Find where the given text appears and provide that cell's center as (X, Y) coordinate. 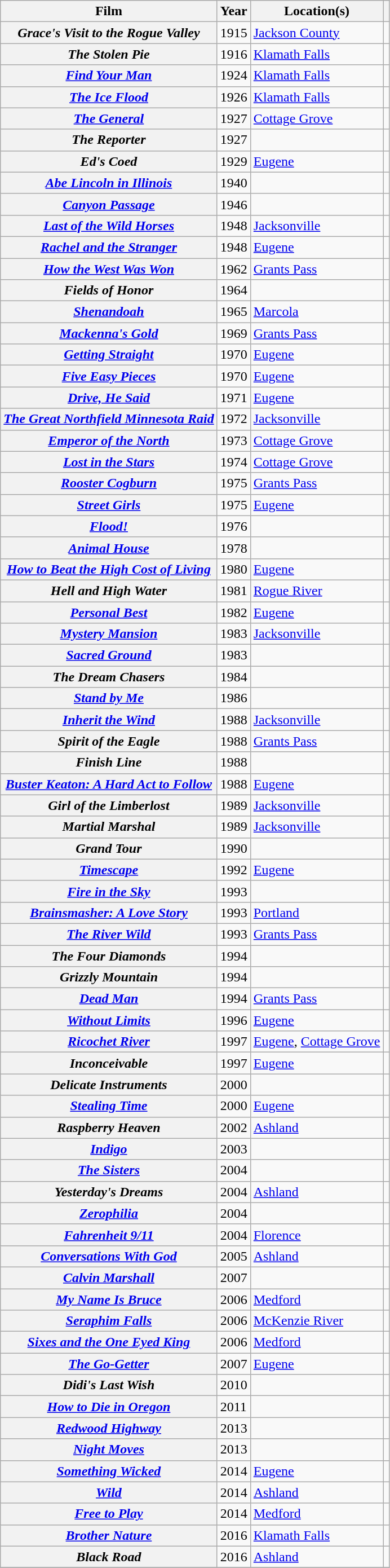
Girl of the Limberlost (109, 805)
Didi's Last Wish (109, 1385)
1946 (233, 204)
Grizzly Mountain (109, 977)
1915 (233, 33)
Rooster Cogburn (109, 483)
Stand by Me (109, 698)
Street Girls (109, 505)
Yesterday's Dreams (109, 1192)
Wild (109, 1492)
Last of the Wild Horses (109, 226)
How the West Was Won (109, 269)
Hell and High Water (109, 591)
Find Your Man (109, 76)
2010 (233, 1385)
Flood! (109, 526)
The Four Diamonds (109, 956)
Lost in the Stars (109, 462)
Sixes and the One Eyed King (109, 1342)
1976 (233, 526)
1940 (233, 183)
1992 (233, 870)
The Dream Chasers (109, 677)
Abe Lincoln in Illinois (109, 183)
The River Wild (109, 934)
Five Easy Pieces (109, 376)
Jackson County (317, 33)
Black Road (109, 1557)
Inherit the Wind (109, 720)
Portland (317, 913)
The General (109, 118)
1984 (233, 677)
Raspberry Heaven (109, 1127)
Ricochet River (109, 1042)
Animal House (109, 548)
Canyon Passage (109, 204)
1978 (233, 548)
Redwood Highway (109, 1428)
1969 (233, 333)
Brother Nature (109, 1535)
1926 (233, 97)
1973 (233, 441)
Brainsmasher: A Love Story (109, 913)
1964 (233, 290)
Free to Play (109, 1514)
Location(s) (317, 11)
The Ice Flood (109, 97)
Ed's Coed (109, 161)
1972 (233, 419)
1971 (233, 398)
How to Beat the High Cost of Living (109, 569)
Spirit of the Eagle (109, 741)
Fields of Honor (109, 290)
Inconceivable (109, 1063)
Timescape (109, 870)
1916 (233, 54)
1974 (233, 462)
Sacred Ground (109, 655)
Rachel and the Stranger (109, 247)
The Go-Getter (109, 1364)
Marcola (317, 312)
1980 (233, 569)
Shenandoah (109, 312)
1982 (233, 612)
1986 (233, 698)
Grace's Visit to the Rogue Valley (109, 33)
The Reporter (109, 140)
1990 (233, 848)
Rogue River (317, 591)
Fahrenheit 9/11 (109, 1235)
1996 (233, 1020)
2002 (233, 1127)
1924 (233, 76)
Night Moves (109, 1450)
The Stolen Pie (109, 54)
Something Wicked (109, 1471)
Without Limits (109, 1020)
1965 (233, 312)
Stealing Time (109, 1106)
Mackenna's Gold (109, 333)
Seraphim Falls (109, 1321)
Year (233, 11)
1981 (233, 591)
Martial Marshal (109, 827)
Calvin Marshall (109, 1278)
Eugene, Cottage Grove (317, 1042)
Emperor of the North (109, 441)
Indigo (109, 1149)
How to Die in Oregon (109, 1407)
The Sisters (109, 1170)
Getting Straight (109, 355)
My Name Is Bruce (109, 1299)
Fire in the Sky (109, 891)
Dead Man (109, 999)
Buster Keaton: A Hard Act to Follow (109, 784)
Florence (317, 1235)
McKenzie River (317, 1321)
Zerophilia (109, 1213)
Drive, He Said (109, 398)
2003 (233, 1149)
The Great Northfield Minnesota Raid (109, 419)
1962 (233, 269)
2005 (233, 1256)
Film (109, 11)
Finish Line (109, 763)
1929 (233, 161)
2011 (233, 1407)
Conversations With God (109, 1256)
Grand Tour (109, 848)
Mystery Mansion (109, 634)
Delicate Instruments (109, 1085)
Personal Best (109, 612)
